From the cell containing the given text, extract its center point as (x, y) coordinate. 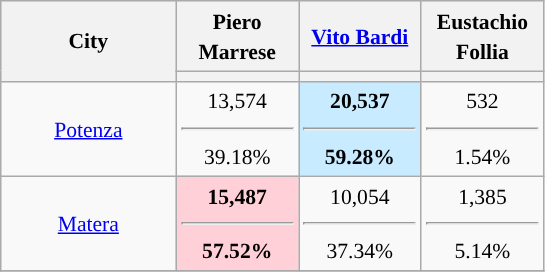
Vito Bardi (360, 36)
Matera (88, 224)
20,537 59.28% (360, 128)
Potenza (88, 128)
Eustachio Follia (482, 36)
532 1.54% (482, 128)
13,574 39.18% (238, 128)
City (88, 41)
15,487 57.52% (238, 224)
1,385 5.14% (482, 224)
10,054 37.34% (360, 224)
Piero Marrese (238, 36)
